Scan for the cell matching the given text and deliver its [X, Y] coordinate at center. 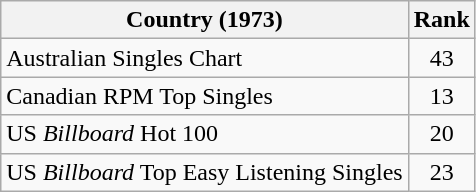
20 [442, 134]
Rank [442, 20]
US Billboard Top Easy Listening Singles [204, 172]
Canadian RPM Top Singles [204, 96]
US Billboard Hot 100 [204, 134]
23 [442, 172]
Australian Singles Chart [204, 58]
13 [442, 96]
43 [442, 58]
Country (1973) [204, 20]
